Return the (x, y) coordinate for the center point of the cell that contains the specified text.  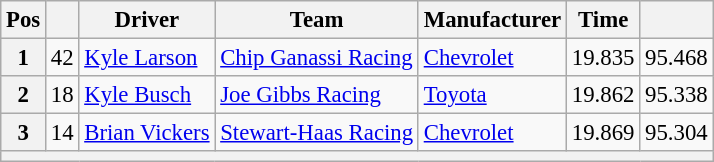
18 (62, 95)
Time (604, 20)
Manufacturer (492, 20)
19.835 (604, 58)
1 (24, 58)
Pos (24, 20)
19.862 (604, 95)
Chip Ganassi Racing (317, 58)
3 (24, 133)
Kyle Larson (147, 58)
Joe Gibbs Racing (317, 95)
Stewart-Haas Racing (317, 133)
14 (62, 133)
Brian Vickers (147, 133)
Team (317, 20)
42 (62, 58)
95.338 (676, 95)
95.304 (676, 133)
95.468 (676, 58)
19.869 (604, 133)
2 (24, 95)
Kyle Busch (147, 95)
Toyota (492, 95)
Driver (147, 20)
